Locate the cell with the specified text and output its (x, y) center coordinate. 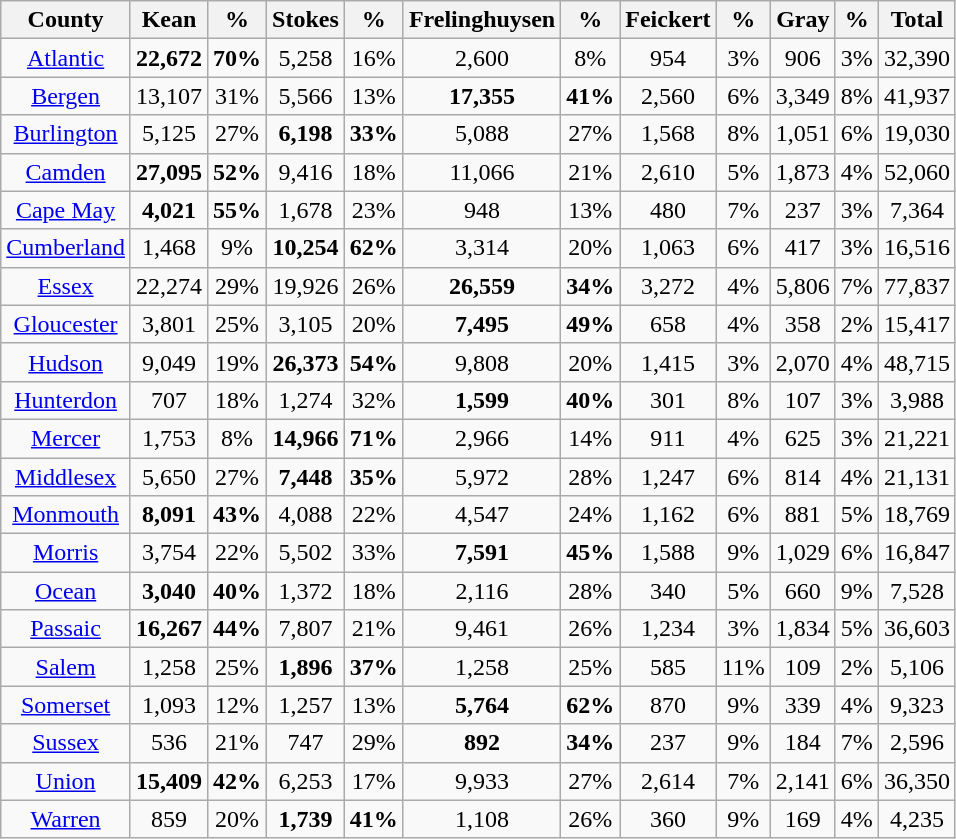
9,416 (306, 172)
21,131 (916, 477)
32% (374, 400)
892 (482, 743)
7,495 (482, 324)
Middlesex (66, 477)
Hunterdon (66, 400)
Kean (168, 20)
13,107 (168, 96)
1,234 (668, 629)
5,125 (168, 134)
954 (668, 58)
52,060 (916, 172)
2,560 (668, 96)
26,373 (306, 362)
7,364 (916, 210)
5,502 (306, 553)
41,937 (916, 96)
3,754 (168, 553)
5,972 (482, 477)
22,672 (168, 58)
1,029 (802, 553)
37% (374, 667)
26,559 (482, 286)
1,415 (668, 362)
1,588 (668, 553)
52% (238, 172)
4,547 (482, 515)
4,021 (168, 210)
339 (802, 705)
585 (668, 667)
2,966 (482, 438)
358 (802, 324)
881 (802, 515)
2,596 (916, 743)
4,235 (916, 819)
Salem (66, 667)
71% (374, 438)
7,448 (306, 477)
16,267 (168, 629)
35% (374, 477)
19,030 (916, 134)
2,610 (668, 172)
1,063 (668, 248)
Union (66, 781)
3,801 (168, 324)
1,753 (168, 438)
49% (590, 324)
Feickert (668, 20)
36,350 (916, 781)
169 (802, 819)
1,599 (482, 400)
Passaic (66, 629)
1,873 (802, 172)
5,258 (306, 58)
24% (590, 515)
Mercer (66, 438)
2,070 (802, 362)
77,837 (916, 286)
Hudson (66, 362)
5,806 (802, 286)
3,040 (168, 591)
16% (374, 58)
5,106 (916, 667)
5,088 (482, 134)
14,966 (306, 438)
3,105 (306, 324)
5,764 (482, 705)
23% (374, 210)
43% (238, 515)
3,988 (916, 400)
Burlington (66, 134)
6,253 (306, 781)
6,198 (306, 134)
9,049 (168, 362)
Sussex (66, 743)
2,614 (668, 781)
54% (374, 362)
16,516 (916, 248)
15,409 (168, 781)
658 (668, 324)
3,349 (802, 96)
107 (802, 400)
948 (482, 210)
870 (668, 705)
859 (168, 819)
184 (802, 743)
109 (802, 667)
536 (168, 743)
11,066 (482, 172)
45% (590, 553)
Cape May (66, 210)
19,926 (306, 286)
417 (802, 248)
Bergen (66, 96)
9,323 (916, 705)
21,221 (916, 438)
7,528 (916, 591)
Atlantic (66, 58)
1,568 (668, 134)
Warren (66, 819)
9,808 (482, 362)
7,591 (482, 553)
906 (802, 58)
707 (168, 400)
1,247 (668, 477)
2,600 (482, 58)
1,468 (168, 248)
Morris (66, 553)
301 (668, 400)
32,390 (916, 58)
747 (306, 743)
11% (743, 667)
Cumberland (66, 248)
16,847 (916, 553)
10,254 (306, 248)
Essex (66, 286)
7,807 (306, 629)
814 (802, 477)
Frelinghuysen (482, 20)
1,257 (306, 705)
1,108 (482, 819)
1,739 (306, 819)
360 (668, 819)
36,603 (916, 629)
1,834 (802, 629)
27,095 (168, 172)
911 (668, 438)
3,272 (668, 286)
9,933 (482, 781)
42% (238, 781)
Monmouth (66, 515)
12% (238, 705)
55% (238, 210)
1,372 (306, 591)
Ocean (66, 591)
48,715 (916, 362)
625 (802, 438)
Total (916, 20)
1,051 (802, 134)
Gray (802, 20)
17,355 (482, 96)
480 (668, 210)
1,274 (306, 400)
14% (590, 438)
31% (238, 96)
3,314 (482, 248)
Stokes (306, 20)
5,650 (168, 477)
660 (802, 591)
70% (238, 58)
9,461 (482, 629)
4,088 (306, 515)
Gloucester (66, 324)
44% (238, 629)
1,678 (306, 210)
2,141 (802, 781)
19% (238, 362)
15,417 (916, 324)
1,093 (168, 705)
County (66, 20)
Camden (66, 172)
8,091 (168, 515)
340 (668, 591)
17% (374, 781)
1,162 (668, 515)
Somerset (66, 705)
18,769 (916, 515)
1,896 (306, 667)
5,566 (306, 96)
2,116 (482, 591)
22,274 (168, 286)
